Extract the (X, Y) coordinate from the center of the cell holding the provided text.  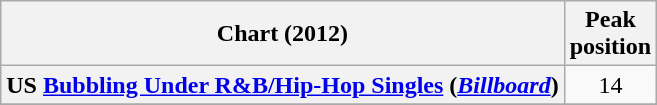
Peakposition (610, 34)
US Bubbling Under R&B/Hip-Hop Singles (Billboard) (282, 85)
Chart (2012) (282, 34)
14 (610, 85)
